Pinpoint the cell where the given text exists, returning its [X, Y] midpoint coordinate. 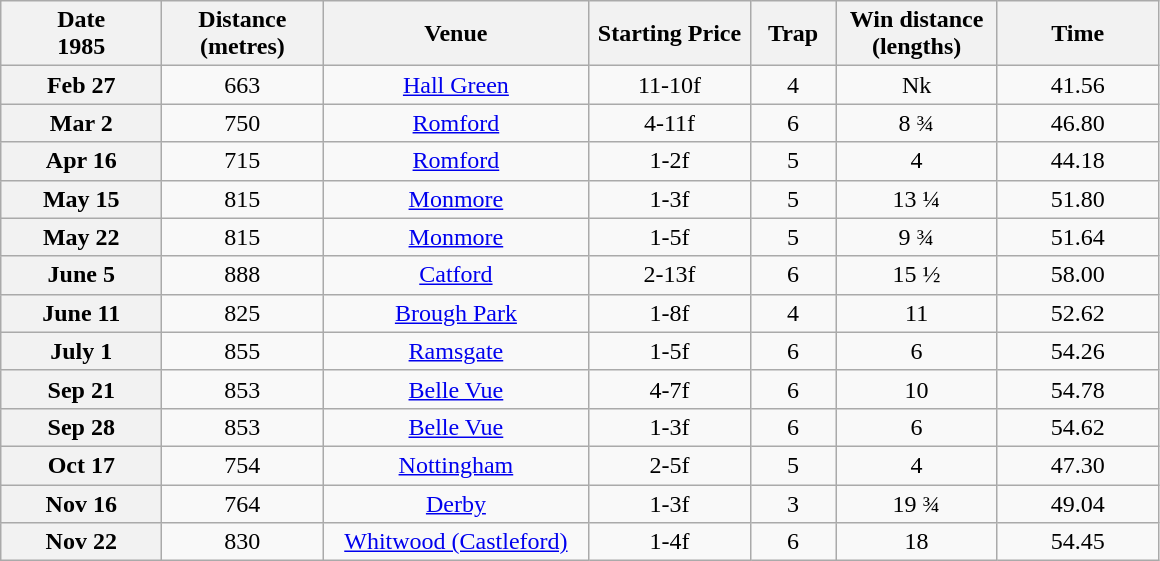
Nottingham [456, 465]
4-11f [670, 123]
May 15 [82, 199]
52.62 [1078, 313]
2-5f [670, 465]
Hall Green [456, 85]
10 [916, 389]
June 11 [82, 313]
4-7f [670, 389]
46.80 [1078, 123]
663 [242, 85]
49.04 [1078, 503]
Oct 17 [82, 465]
Date1985 [82, 34]
Nk [916, 85]
47.30 [1078, 465]
54.78 [1078, 389]
Derby [456, 503]
Nov 22 [82, 542]
1-2f [670, 161]
Feb 27 [82, 85]
3 [793, 503]
2-13f [670, 275]
58.00 [1078, 275]
Catford [456, 275]
Trap [793, 34]
Whitwood (Castleford) [456, 542]
750 [242, 123]
764 [242, 503]
Venue [456, 34]
888 [242, 275]
Apr 16 [82, 161]
51.64 [1078, 237]
Time [1078, 34]
41.56 [1078, 85]
Brough Park [456, 313]
Sep 21 [82, 389]
Mar 2 [82, 123]
Win distance (lengths) [916, 34]
825 [242, 313]
June 5 [82, 275]
54.62 [1078, 427]
11 [916, 313]
51.80 [1078, 199]
Ramsgate [456, 351]
18 [916, 542]
Starting Price [670, 34]
Sep 28 [82, 427]
Nov 16 [82, 503]
15 ½ [916, 275]
830 [242, 542]
54.26 [1078, 351]
13 ¼ [916, 199]
May 22 [82, 237]
11-10f [670, 85]
Distance(metres) [242, 34]
July 1 [82, 351]
1-8f [670, 313]
19 ¾ [916, 503]
54.45 [1078, 542]
715 [242, 161]
754 [242, 465]
44.18 [1078, 161]
9 ¾ [916, 237]
8 ¾ [916, 123]
1-4f [670, 542]
855 [242, 351]
